From the cell containing the given text, extract its center point as (X, Y) coordinate. 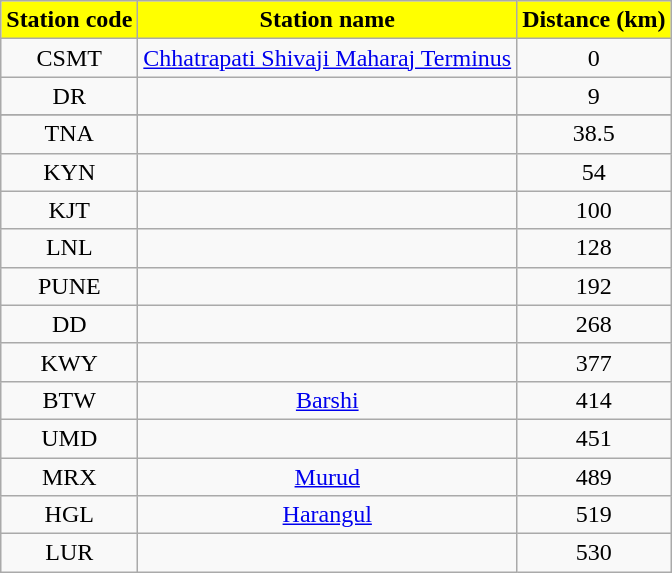
489 (594, 477)
Station name (328, 20)
UMD (70, 438)
530 (594, 553)
38.5 (594, 134)
Chhatrapati Shivaji Maharaj Terminus (328, 58)
BTW (70, 400)
Distance (km) (594, 20)
128 (594, 248)
192 (594, 286)
LNL (70, 248)
KWY (70, 362)
PUNE (70, 286)
414 (594, 400)
Murud (328, 477)
268 (594, 324)
9 (594, 96)
Barshi (328, 400)
451 (594, 438)
0 (594, 58)
Station code (70, 20)
MRX (70, 477)
KYN (70, 172)
54 (594, 172)
CSMT (70, 58)
KJT (70, 210)
HGL (70, 515)
519 (594, 515)
LUR (70, 553)
377 (594, 362)
TNA (70, 134)
DD (70, 324)
Harangul (328, 515)
DR (70, 96)
100 (594, 210)
